For the text-containing cell, return its midpoint in [x, y] coordinate format. 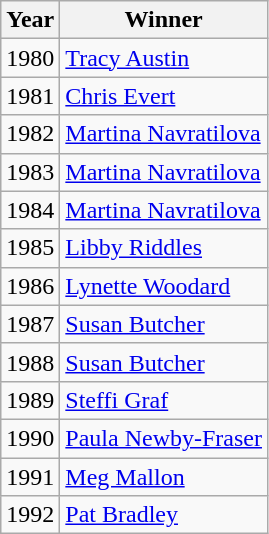
Steffi Graf [164, 400]
Winner [164, 20]
Chris Evert [164, 96]
1988 [30, 362]
1986 [30, 286]
1989 [30, 400]
1984 [30, 210]
Libby Riddles [164, 248]
1981 [30, 96]
1987 [30, 324]
Meg Mallon [164, 477]
1980 [30, 58]
1982 [30, 134]
1990 [30, 438]
1985 [30, 248]
Year [30, 20]
Tracy Austin [164, 58]
Lynette Woodard [164, 286]
1983 [30, 172]
1992 [30, 515]
1991 [30, 477]
Pat Bradley [164, 515]
Paula Newby-Fraser [164, 438]
